Pinpoint the cell where the given text exists, returning its [X, Y] midpoint coordinate. 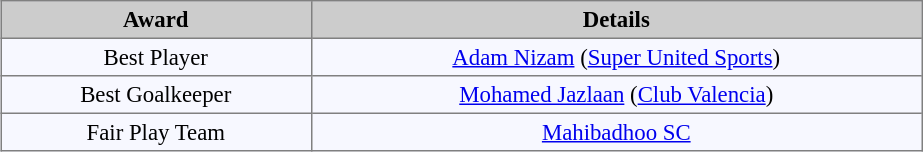
Fair Play Team [155, 132]
Best Goalkeeper [155, 95]
Mohamed Jazlaan (Club Valencia) [616, 95]
Adam Nizam (Super United Sports) [616, 57]
Best Player [155, 57]
Mahibadhoo SC [616, 132]
Details [616, 20]
Award [155, 20]
